Return the (x, y) coordinate for the center point of the cell that contains the specified text.  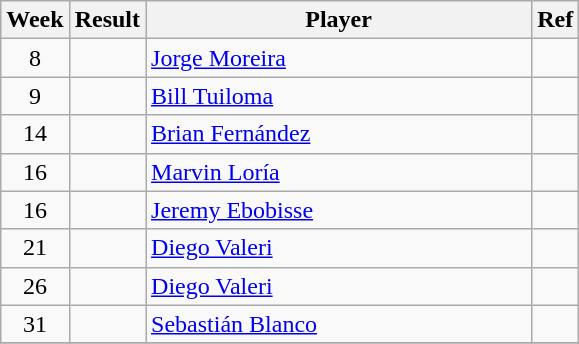
Player (339, 20)
26 (35, 286)
Brian Fernández (339, 134)
9 (35, 96)
8 (35, 58)
Marvin Loría (339, 172)
Result (107, 20)
Jorge Moreira (339, 58)
Ref (556, 20)
Sebastián Blanco (339, 324)
Jeremy Ebobisse (339, 210)
Bill Tuiloma (339, 96)
31 (35, 324)
Week (35, 20)
21 (35, 248)
14 (35, 134)
